Provide the (x, y) coordinate of the cell's center where the given text is located.  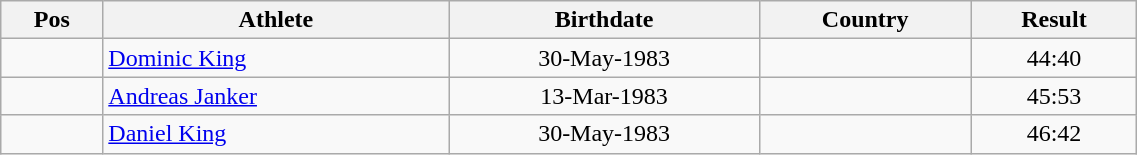
Pos (52, 20)
Daniel King (276, 134)
46:42 (1054, 134)
Athlete (276, 20)
13-Mar-1983 (604, 96)
Result (1054, 20)
Birthdate (604, 20)
Andreas Janker (276, 96)
Country (865, 20)
44:40 (1054, 58)
45:53 (1054, 96)
Dominic King (276, 58)
